Locate the cell with the specified text and output its (X, Y) center coordinate. 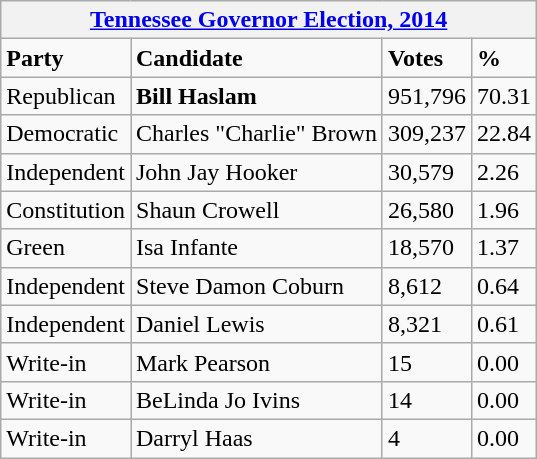
Charles "Charlie" Brown (256, 134)
Mark Pearson (256, 362)
4 (426, 438)
26,580 (426, 210)
14 (426, 400)
70.31 (504, 96)
Bill Haslam (256, 96)
Darryl Haas (256, 438)
BeLinda Jo Ivins (256, 400)
951,796 (426, 96)
30,579 (426, 172)
Tennessee Governor Election, 2014 (269, 20)
1.96 (504, 210)
15 (426, 362)
Shaun Crowell (256, 210)
0.61 (504, 324)
John Jay Hooker (256, 172)
Votes (426, 58)
1.37 (504, 248)
0.64 (504, 286)
22.84 (504, 134)
309,237 (426, 134)
Steve Damon Coburn (256, 286)
2.26 (504, 172)
Daniel Lewis (256, 324)
18,570 (426, 248)
Constitution (66, 210)
Candidate (256, 58)
Republican (66, 96)
Green (66, 248)
Isa Infante (256, 248)
Democratic (66, 134)
% (504, 58)
Party (66, 58)
8,612 (426, 286)
8,321 (426, 324)
